Locate the cell with the specified text and output its [x, y] center coordinate. 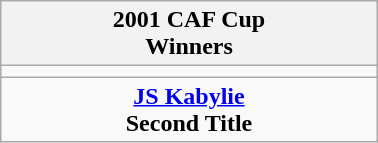
2001 CAF CupWinners [189, 34]
JS KabylieSecond Title [189, 110]
